Search for the cell housing the specified text and yield its [x, y] center coordinate. 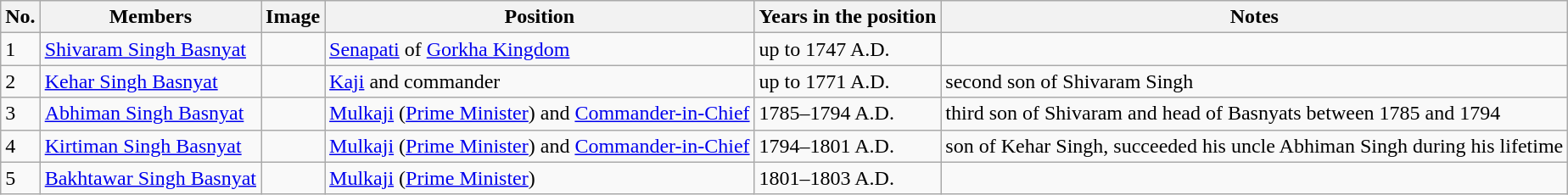
3 [20, 114]
Kehar Singh Basnyat [150, 81]
Shivaram Singh Basnyat [150, 49]
Kaji and commander [540, 81]
2 [20, 81]
Senapati of Gorkha Kingdom [540, 49]
4 [20, 146]
Image [294, 17]
Kirtiman Singh Basnyat [150, 146]
5 [20, 178]
No. [20, 17]
Members [150, 17]
Years in the position [848, 17]
second son of Shivaram Singh [1254, 81]
Notes [1254, 17]
1794–1801 A.D. [848, 146]
Bakhtawar Singh Basnyat [150, 178]
son of Kehar Singh, succeeded his uncle Abhiman Singh during his lifetime [1254, 146]
up to 1747 A.D. [848, 49]
Position [540, 17]
1801–1803 A.D. [848, 178]
third son of Shivaram and head of Basnyats between 1785 and 1794 [1254, 114]
up to 1771 A.D. [848, 81]
1 [20, 49]
1785–1794 A.D. [848, 114]
Abhiman Singh Basnyat [150, 114]
Mulkaji (Prime Minister) [540, 178]
